Scan for the cell matching the given text and deliver its (X, Y) coordinate at center. 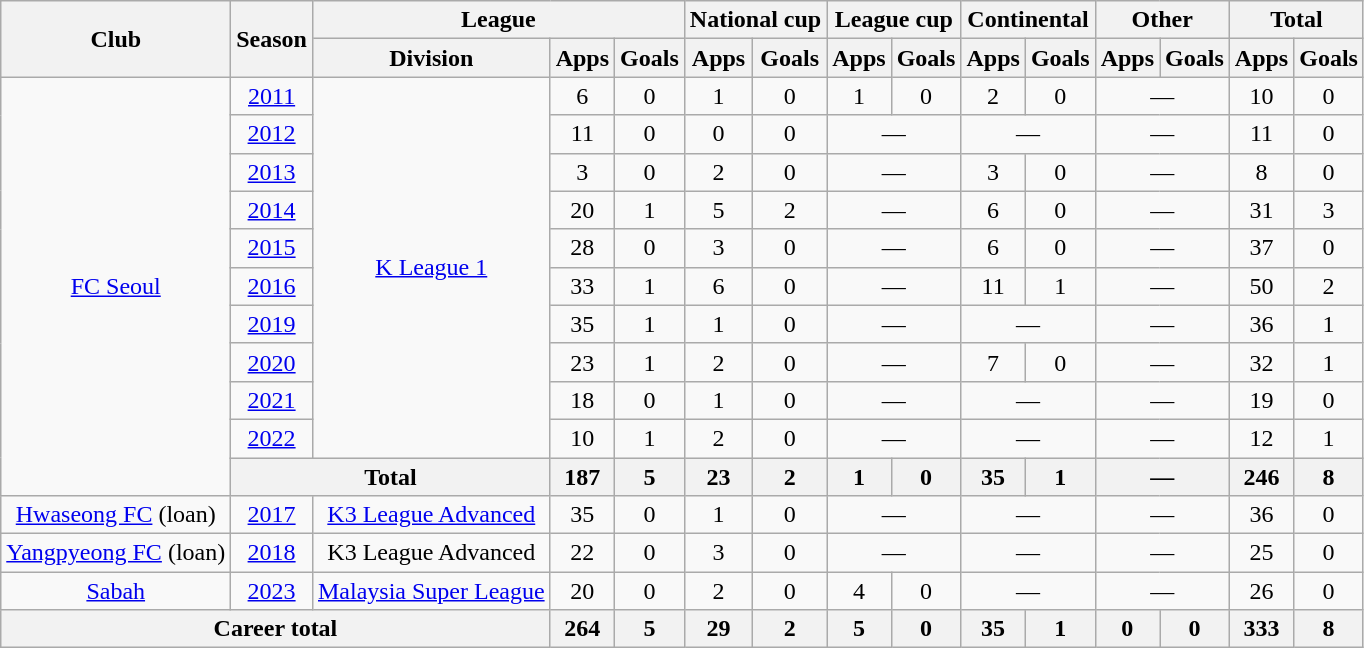
246 (1261, 477)
Other (1162, 20)
32 (1261, 362)
Sabah (116, 591)
2017 (272, 515)
187 (582, 477)
K League 1 (431, 268)
2011 (272, 96)
2015 (272, 248)
7 (993, 362)
2020 (272, 362)
25 (1261, 553)
264 (582, 629)
League (498, 20)
FC Seoul (116, 286)
Malaysia Super League (431, 591)
19 (1261, 400)
Hwaseong FC (loan) (116, 515)
2019 (272, 324)
2021 (272, 400)
Career total (276, 629)
League cup (894, 20)
2016 (272, 286)
Division (431, 58)
28 (582, 248)
2018 (272, 553)
22 (582, 553)
26 (1261, 591)
2014 (272, 210)
4 (859, 591)
2013 (272, 172)
2023 (272, 591)
29 (718, 629)
12 (1261, 438)
Club (116, 39)
National cup (755, 20)
37 (1261, 248)
31 (1261, 210)
2022 (272, 438)
333 (1261, 629)
Yangpyeong FC (loan) (116, 553)
2012 (272, 134)
18 (582, 400)
Continental (1028, 20)
50 (1261, 286)
33 (582, 286)
Season (272, 39)
